Identify which cell holds the provided text, then report its [X, Y] central coordinate. 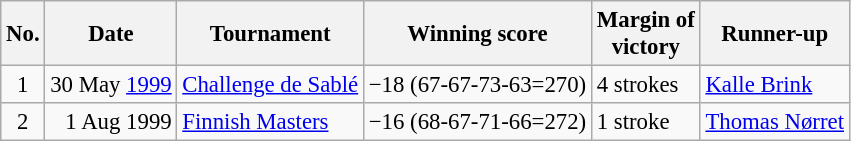
No. [23, 34]
Finnish Masters [270, 122]
Runner-up [774, 34]
4 strokes [646, 85]
−18 (67-67-73-63=270) [477, 85]
30 May 1999 [111, 85]
Margin ofvictory [646, 34]
1 stroke [646, 122]
1 [23, 85]
Thomas Nørret [774, 122]
2 [23, 122]
Date [111, 34]
Kalle Brink [774, 85]
Tournament [270, 34]
1 Aug 1999 [111, 122]
−16 (68-67-71-66=272) [477, 122]
Winning score [477, 34]
Challenge de Sablé [270, 85]
